Determine the [X, Y] coordinate at the center of the cell enclosing the given text.  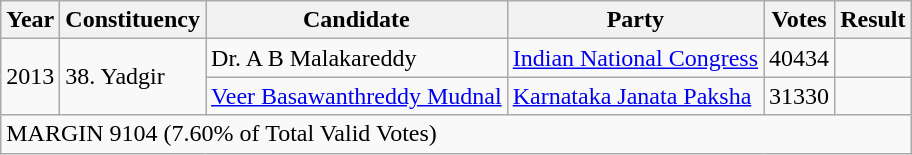
Dr. A B Malakareddy [357, 58]
Votes [800, 20]
2013 [30, 77]
Constituency [133, 20]
Indian National Congress [635, 58]
Karnataka Janata Paksha [635, 96]
Year [30, 20]
Candidate [357, 20]
Veer Basawanthreddy Mudnal [357, 96]
38. Yadgir [133, 77]
Party [635, 20]
Result [873, 20]
31330 [800, 96]
40434 [800, 58]
MARGIN 9104 (7.60% of Total Valid Votes) [456, 134]
